Determine the (X, Y) coordinate at the center of the cell enclosing the given text.  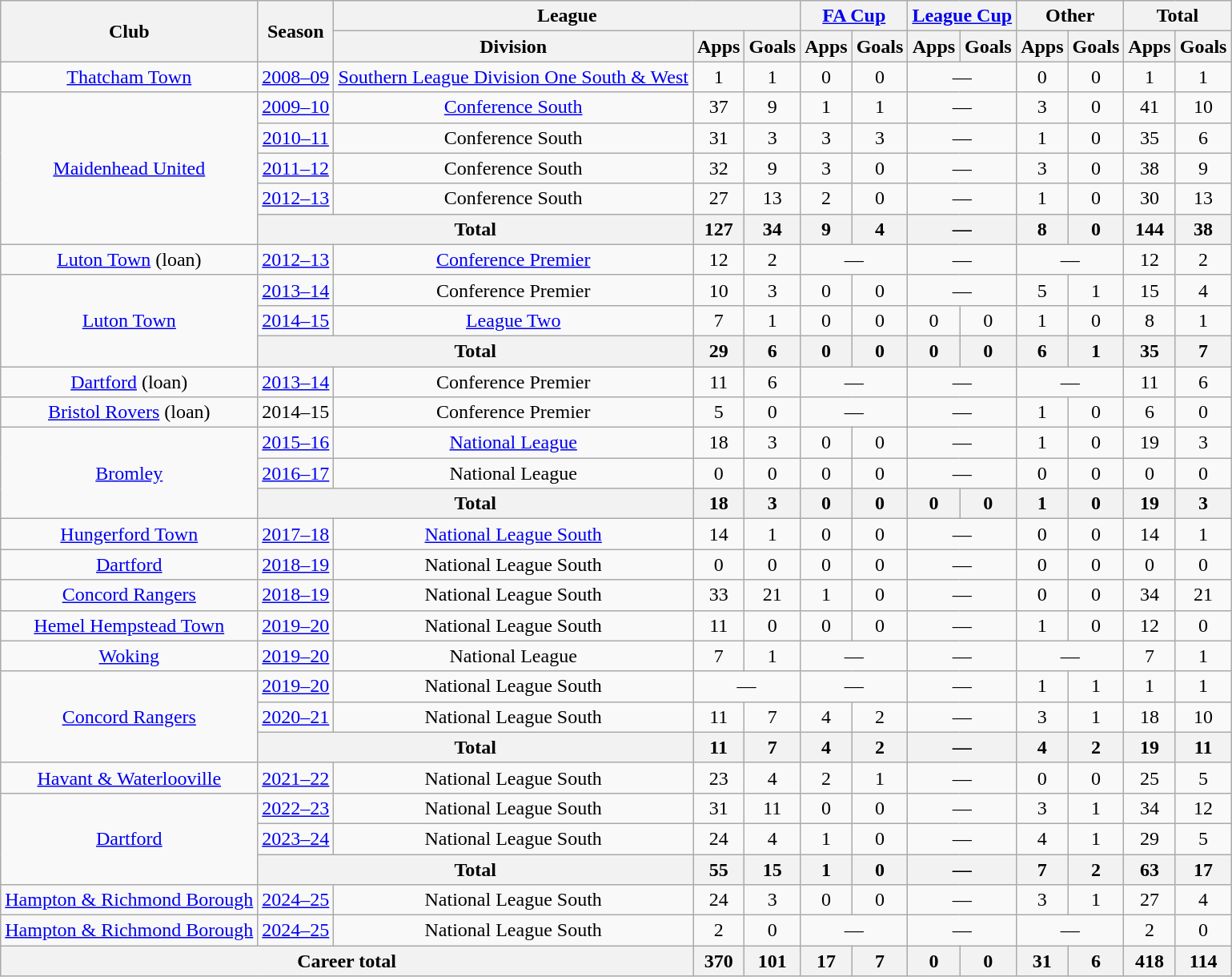
Dartford (loan) (130, 382)
Season (296, 31)
2023–24 (296, 838)
2008–09 (296, 77)
2020–21 (296, 717)
101 (773, 961)
30 (1150, 199)
418 (1150, 961)
114 (1203, 961)
Luton Town (130, 320)
33 (719, 595)
Career total (347, 961)
League Cup (962, 16)
2009–10 (296, 107)
Woking (130, 656)
FA Cup (854, 16)
41 (1150, 107)
23 (719, 778)
2010–11 (296, 138)
32 (719, 168)
370 (719, 961)
63 (1150, 869)
Hemel Hempstead Town (130, 625)
144 (1150, 229)
2017–18 (296, 534)
Bromley (130, 473)
55 (719, 869)
2015–16 (296, 443)
25 (1150, 778)
Other (1070, 16)
Club (130, 31)
2016–17 (296, 473)
Maidenhead United (130, 168)
2011–12 (296, 168)
Hungerford Town (130, 534)
37 (719, 107)
Southern League Division One South & West (514, 77)
Division (514, 46)
League (567, 16)
Havant & Waterlooville (130, 778)
Thatcham Town (130, 77)
League Two (514, 320)
2021–22 (296, 778)
2022–23 (296, 808)
Luton Town (loan) (130, 259)
127 (719, 229)
Bristol Rovers (loan) (130, 412)
